Identify which cell holds the provided text, then report its [x, y] central coordinate. 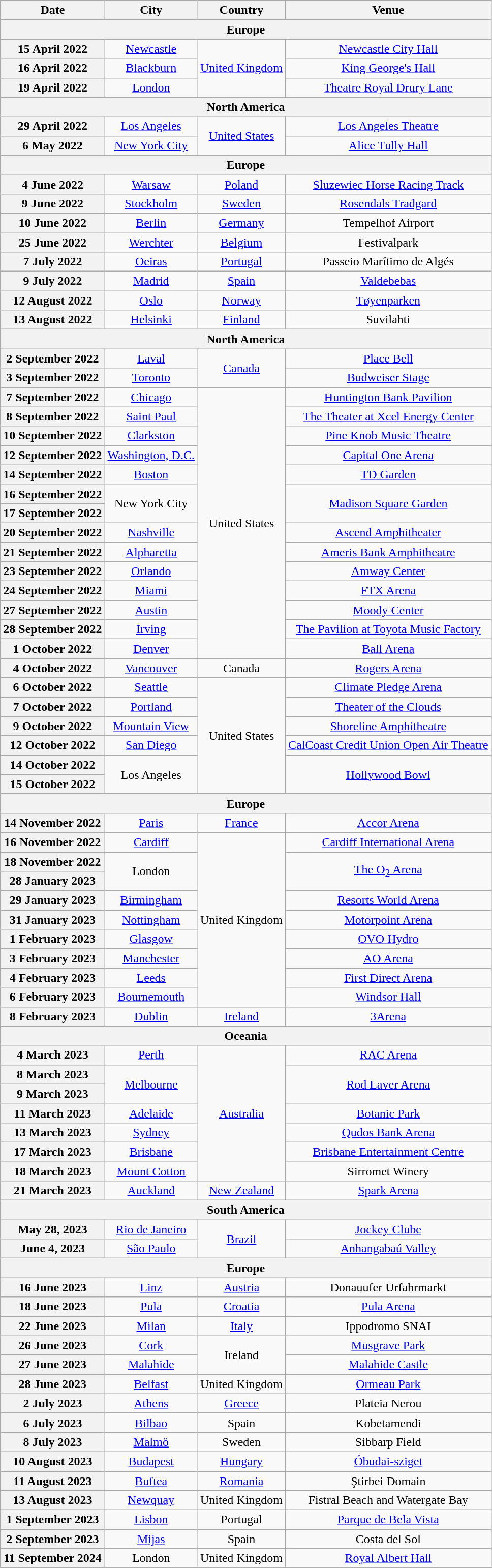
City [151, 10]
Vancouver [151, 668]
RAC Arena [388, 1055]
São Paulo [151, 1249]
Valdebebas [388, 281]
7 September 2022 [53, 397]
Botanic Park [388, 1113]
Oslo [151, 300]
12 September 2022 [53, 455]
Place Bell [388, 358]
Oeiras [151, 262]
Irving [151, 629]
16 April 2022 [53, 68]
4 February 2023 [53, 978]
OVO Hydro [388, 939]
Plateia Nerou [388, 1403]
Ball Arena [388, 649]
Donauufer Urfahrmarkt [388, 1287]
TD Garden [388, 474]
Newcastle [151, 49]
Toronto [151, 378]
Saint Paul [151, 416]
17 March 2023 [53, 1152]
8 July 2023 [53, 1442]
Madrid [151, 281]
Glasgow [151, 939]
11 March 2023 [53, 1113]
Ameris Bank Amphitheatre [388, 552]
Italy [241, 1326]
16 November 2022 [53, 842]
Moody Center [388, 610]
Budapest [151, 1461]
Hollywood Bowl [388, 774]
Denver [151, 649]
11 August 2023 [53, 1481]
Rod Laver Arena [388, 1084]
27 June 2023 [53, 1365]
Romania [241, 1481]
9 July 2022 [53, 281]
New Zealand [241, 1191]
8 September 2022 [53, 416]
13 August 2022 [53, 320]
Laval [151, 358]
Óbudai-sziget [388, 1461]
The O2 Arena [388, 871]
Qudos Bank Arena [388, 1132]
Festivalpark [388, 243]
Parque de Bela Vista [388, 1520]
Chicago [151, 397]
3 February 2023 [53, 958]
Perth [151, 1055]
CalCoast Credit Union Open Air Theatre [388, 745]
29 January 2023 [53, 900]
Lisbon [151, 1520]
Accor Arena [388, 823]
Manchester [151, 958]
Venue [388, 10]
7 October 2022 [53, 707]
Miami [151, 591]
22 June 2023 [53, 1326]
4 June 2022 [53, 184]
6 October 2022 [53, 687]
Finland [241, 320]
12 October 2022 [53, 745]
Passeio Marítimo de Algés [388, 262]
7 July 2022 [53, 262]
11 September 2024 [53, 1558]
Athens [151, 1403]
Australia [241, 1113]
Resorts World Arena [388, 900]
Royal Albert Hall [388, 1558]
Bilbao [151, 1423]
June 4, 2023 [53, 1249]
Date [53, 10]
Alice Tully Hall [388, 145]
10 September 2022 [53, 436]
2 September 2023 [53, 1539]
Mijas [151, 1539]
16 June 2023 [53, 1287]
Brazil [241, 1239]
King George's Hall [388, 68]
Windsor Hall [388, 997]
Fistral Beach and Watergate Bay [388, 1500]
Sydney [151, 1132]
12 August 2022 [53, 300]
Alpharetta [151, 552]
Oceania [246, 1036]
Anhangabaú Valley [388, 1249]
AO Arena [388, 958]
4 March 2023 [53, 1055]
Austin [151, 610]
Newquay [151, 1500]
13 March 2023 [53, 1132]
Shoreline Amphitheatre [388, 726]
Cork [151, 1345]
The Theater at Xcel Energy Center [388, 416]
13 August 2023 [53, 1500]
Seattle [151, 687]
Huntington Bank Pavilion [388, 397]
31 January 2023 [53, 920]
8 February 2023 [53, 1016]
20 September 2022 [53, 532]
Helsinki [151, 320]
Hungary [241, 1461]
Climate Pledge Arena [388, 687]
Birmingham [151, 900]
9 June 2022 [53, 203]
Croatia [241, 1307]
Austria [241, 1287]
Auckland [151, 1191]
3Arena [388, 1016]
29 April 2022 [53, 126]
27 September 2022 [53, 610]
Theater of the Clouds [388, 707]
21 September 2022 [53, 552]
Leeds [151, 978]
15 April 2022 [53, 49]
9 March 2023 [53, 1094]
Ştirbei Domain [388, 1481]
6 February 2023 [53, 997]
Kobetamendi [388, 1423]
Adelaide [151, 1113]
Milan [151, 1326]
Capital One Arena [388, 455]
16 September 2022 [53, 494]
Germany [241, 223]
10 June 2022 [53, 223]
Berlin [151, 223]
Ascend Amphitheater [388, 532]
Tøyenparken [388, 300]
FTX Arena [388, 591]
Madison Square Garden [388, 503]
Pula [151, 1307]
The Pavilion at Toyota Music Factory [388, 629]
Warsaw [151, 184]
14 September 2022 [53, 474]
Boston [151, 474]
26 June 2023 [53, 1345]
Nottingham [151, 920]
Melbourne [151, 1084]
Malahide Castle [388, 1365]
Malmö [151, 1442]
18 March 2023 [53, 1171]
Orlando [151, 571]
Rogers Arena [388, 668]
Rio de Janeiro [151, 1229]
1 October 2022 [53, 649]
6 July 2023 [53, 1423]
Malahide [151, 1365]
14 November 2022 [53, 823]
2 September 2022 [53, 358]
Tempelhof Airport [388, 223]
Sluzewiec Horse Racing Track [388, 184]
Spark Arena [388, 1191]
18 November 2022 [53, 862]
First Direct Arena [388, 978]
10 August 2023 [53, 1461]
France [241, 823]
19 April 2022 [53, 87]
28 June 2023 [53, 1384]
Paris [151, 823]
Suvilahti [388, 320]
Belgium [241, 243]
18 June 2023 [53, 1307]
Newcastle City Hall [388, 49]
8 March 2023 [53, 1074]
Buftea [151, 1481]
25 June 2022 [53, 243]
9 October 2022 [53, 726]
Pine Knob Music Theatre [388, 436]
Brisbane Entertainment Centre [388, 1152]
Country [241, 10]
21 March 2023 [53, 1191]
Amway Center [388, 571]
Dublin [151, 1016]
Belfast [151, 1384]
Pula Arena [388, 1307]
28 September 2022 [53, 629]
Budweiser Stage [388, 378]
Rosendals Tradgard [388, 203]
4 October 2022 [53, 668]
Musgrave Park [388, 1345]
Jockey Clube [388, 1229]
24 September 2022 [53, 591]
Ormeau Park [388, 1384]
2 July 2023 [53, 1403]
Bournemouth [151, 997]
Nashville [151, 532]
Cardiff [151, 842]
28 January 2023 [53, 881]
Werchter [151, 243]
San Diego [151, 745]
Mount Cotton [151, 1171]
Sibbarp Field [388, 1442]
Stockholm [151, 203]
Blackburn [151, 68]
3 September 2022 [53, 378]
Ippodromo SNAI [388, 1326]
Poland [241, 184]
Norway [241, 300]
Cardiff International Arena [388, 842]
15 October 2022 [53, 784]
14 October 2022 [53, 765]
17 September 2022 [53, 513]
6 May 2022 [53, 145]
South America [246, 1210]
Sirromet Winery [388, 1171]
Brisbane [151, 1152]
Portland [151, 707]
Costa del Sol [388, 1539]
Linz [151, 1287]
1 February 2023 [53, 939]
Motorpoint Arena [388, 920]
May 28, 2023 [53, 1229]
23 September 2022 [53, 571]
Mountain View [151, 726]
1 September 2023 [53, 1520]
Los Angeles Theatre [388, 126]
Clarkston [151, 436]
Washington, D.C. [151, 455]
Theatre Royal Drury Lane [388, 87]
Greece [241, 1403]
